Extract the [X, Y] coordinate from the center of the cell holding the provided text.  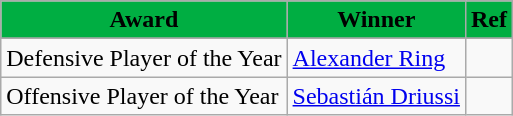
Defensive Player of the Year [144, 58]
Award [144, 20]
Ref [488, 20]
Offensive Player of the Year [144, 96]
Sebastián Driussi [376, 96]
Winner [376, 20]
Alexander Ring [376, 58]
